Provide the (x, y) coordinate of the cell's center where the given text is located.  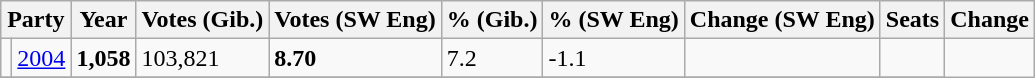
Year (104, 20)
% (Gib.) (492, 20)
Votes (SW Eng) (355, 20)
Change (990, 20)
Seats (912, 20)
7.2 (492, 58)
2004 (42, 58)
-1.1 (614, 58)
Party (36, 20)
Change (SW Eng) (782, 20)
1,058 (104, 58)
Votes (Gib.) (202, 20)
% (SW Eng) (614, 20)
103,821 (202, 58)
8.70 (355, 58)
